Determine the [x, y] coordinate at the center of the cell enclosing the given text.  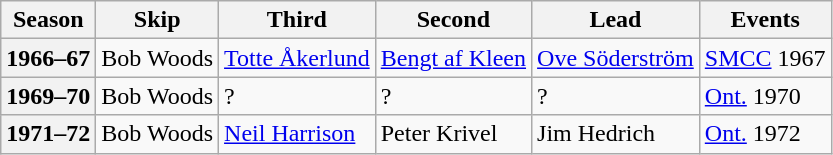
Lead [616, 20]
Ont. 1970 [765, 96]
Second [453, 20]
1966–67 [48, 58]
Ont. 1972 [765, 134]
Bengt af Kleen [453, 58]
1969–70 [48, 96]
Neil Harrison [298, 134]
SMCC 1967 [765, 58]
1971–72 [48, 134]
Season [48, 20]
Totte Åkerlund [298, 58]
Skip [158, 20]
Third [298, 20]
Jim Hedrich [616, 134]
Peter Krivel [453, 134]
Ove Söderström [616, 58]
Events [765, 20]
